Extract the [X, Y] coordinate from the center of the cell holding the provided text.  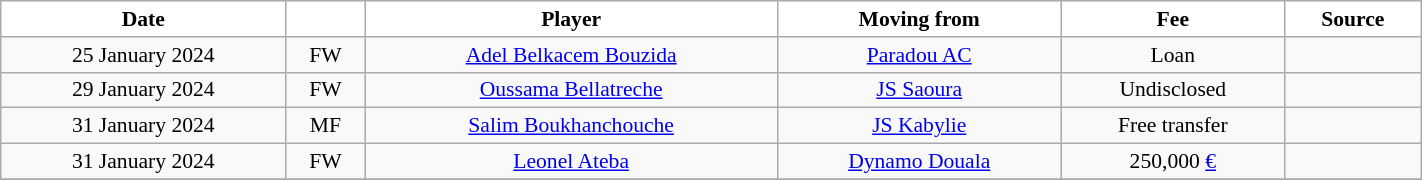
Undisclosed [1172, 90]
25 January 2024 [144, 55]
Paradou AC [919, 55]
29 January 2024 [144, 90]
Loan [1172, 55]
Dynamo Douala [919, 162]
Salim Boukhanchouche [571, 126]
Leonel Ateba [571, 162]
Oussama Bellatreche [571, 90]
MF [326, 126]
Adel Belkacem Bouzida [571, 55]
JS Kabylie [919, 126]
Player [571, 19]
250,000 € [1172, 162]
Date [144, 19]
Moving from [919, 19]
Fee [1172, 19]
Source [1354, 19]
Free transfer [1172, 126]
JS Saoura [919, 90]
